Return the [x, y] coordinate for the center point of the cell that contains the specified text.  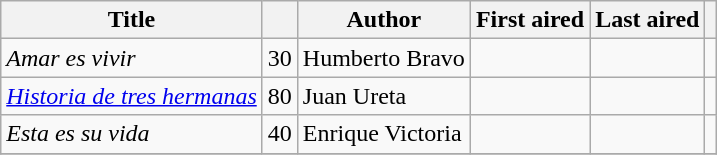
Author [384, 20]
Juan Ureta [384, 96]
Last aired [648, 20]
First aired [530, 20]
30 [280, 58]
Historia de tres hermanas [132, 96]
Esta es su vida [132, 134]
Title [132, 20]
80 [280, 96]
Enrique Victoria [384, 134]
Amar es vivir [132, 58]
Humberto Bravo [384, 58]
40 [280, 134]
